For the text-containing cell, return its midpoint in [x, y] coordinate format. 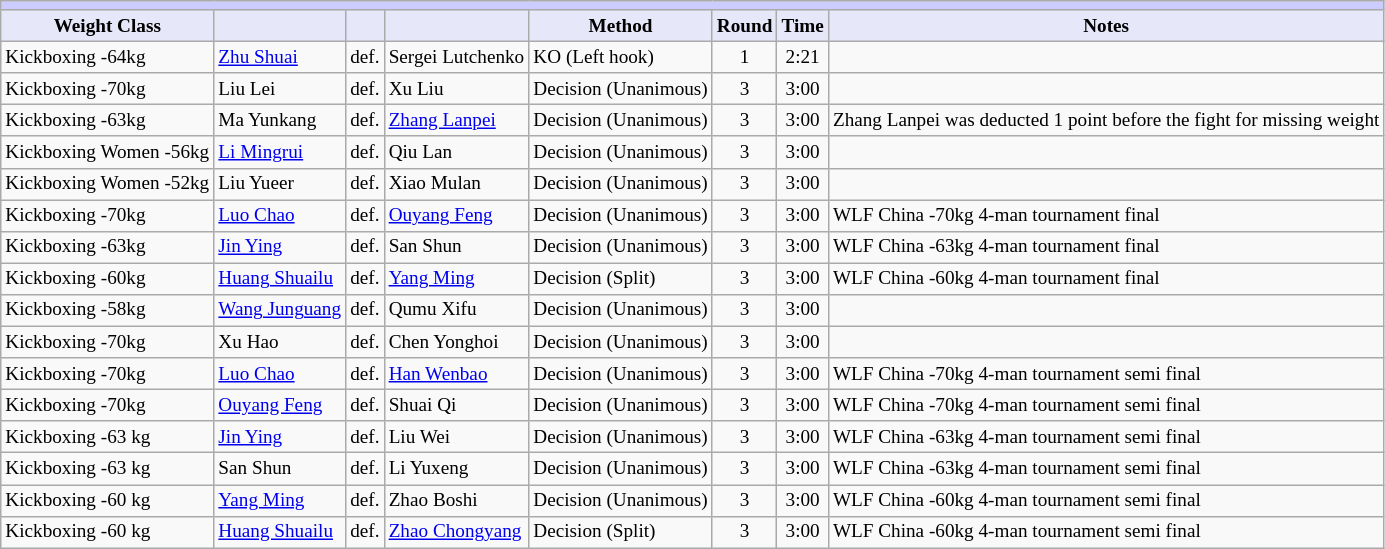
Xu Liu [456, 89]
Liu Lei [280, 89]
Method [620, 26]
KO (Left hook) [620, 57]
Notes [1106, 26]
Li Mingrui [280, 152]
WLF China -63kg 4-man tournament final [1106, 247]
Qumu Xifu [456, 310]
Kickboxing Women -56kg [108, 152]
Time [802, 26]
Weight Class [108, 26]
Zhang Lanpei [456, 121]
Liu Yueer [280, 184]
Liu Wei [456, 437]
Zhao Chongyang [456, 532]
1 [744, 57]
Kickboxing Women -52kg [108, 184]
Sergei Lutchenko [456, 57]
Chen Yonghoi [456, 342]
Xu Hao [280, 342]
Shuai Qi [456, 405]
Round [744, 26]
Wang Junguang [280, 310]
WLF China -60kg 4-man tournament final [1106, 279]
Ma Yunkang [280, 121]
Zhu Shuai [280, 57]
2:21 [802, 57]
Han Wenbao [456, 374]
Kickboxing -58kg [108, 310]
Xiao Mulan [456, 184]
WLF China -70kg 4-man tournament final [1106, 216]
Zhang Lanpei was deducted 1 point before the fight for missing weight [1106, 121]
Zhao Boshi [456, 500]
Kickboxing -60kg [108, 279]
Qiu Lan [456, 152]
Kickboxing -64kg [108, 57]
Li Yuxeng [456, 469]
